Pinpoint the cell where the given text exists, returning its [x, y] midpoint coordinate. 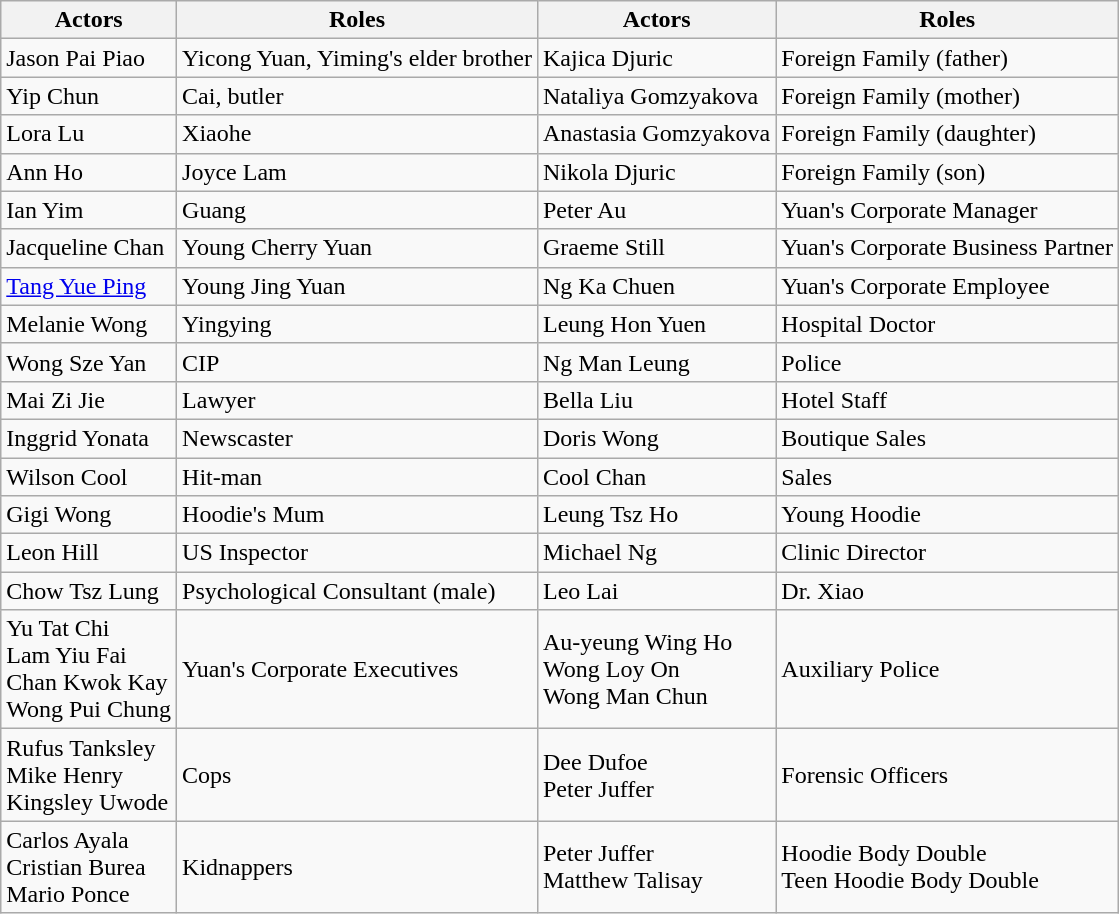
CIP [358, 362]
Peter JufferMatthew Talisay [656, 867]
Lawyer [358, 400]
Mai Zi Jie [89, 400]
Nikola Djuric [656, 172]
Ng Ka Chuen [656, 286]
Hoodie Body DoubleTeen Hoodie Body Double [948, 867]
Yingying [358, 324]
Chow Tsz Lung [89, 591]
Tang Yue Ping [89, 286]
Au-yeung Wing HoWong Loy OnWong Man Chun [656, 670]
Peter Au [656, 210]
Xiaohe [358, 134]
Cool Chan [656, 477]
Hotel Staff [948, 400]
Inggrid Yonata [89, 438]
Melanie Wong [89, 324]
Young Hoodie [948, 515]
Hospital Doctor [948, 324]
Foreign Family (father) [948, 58]
Leon Hill [89, 553]
Dee DufoePeter Juffer [656, 775]
Psychological Consultant (male) [358, 591]
Michael Ng [656, 553]
Wong Sze Yan [89, 362]
Newscaster [358, 438]
Gigi Wong [89, 515]
Dr. Xiao [948, 591]
Leo Lai [656, 591]
Bella Liu [656, 400]
Hit-man [358, 477]
Ng Man Leung [656, 362]
US Inspector [358, 553]
Kajica Djuric [656, 58]
Ian Yim [89, 210]
Police [948, 362]
Forensic Officers [948, 775]
Jacqueline Chan [89, 248]
Yuan's Corporate Executives [358, 670]
Young Cherry Yuan [358, 248]
Yuan's Corporate Employee [948, 286]
Lora Lu [89, 134]
Foreign Family (mother) [948, 96]
Young Jing Yuan [358, 286]
Graeme Still [656, 248]
Yicong Yuan, Yiming's elder brother [358, 58]
Rufus TanksleyMike HenryKingsley Uwode [89, 775]
Yu Tat ChiLam Yiu FaiChan Kwok KayWong Pui Chung [89, 670]
Yuan's Corporate Manager [948, 210]
Cops [358, 775]
Leung Tsz Ho [656, 515]
Clinic Director [948, 553]
Hoodie's Mum [358, 515]
Wilson Cool [89, 477]
Doris Wong [656, 438]
Jason Pai Piao [89, 58]
Cai, butler [358, 96]
Joyce Lam [358, 172]
Yip Chun [89, 96]
Boutique Sales [948, 438]
Ann Ho [89, 172]
Foreign Family (son) [948, 172]
Guang [358, 210]
Foreign Family (daughter) [948, 134]
Carlos AyalaCristian BureaMario Ponce [89, 867]
Sales [948, 477]
Kidnappers [358, 867]
Yuan's Corporate Business Partner [948, 248]
Leung Hon Yuen [656, 324]
Auxiliary Police [948, 670]
Anastasia Gomzyakova [656, 134]
Nataliya Gomzyakova [656, 96]
